For the text-containing cell, return its midpoint in [x, y] coordinate format. 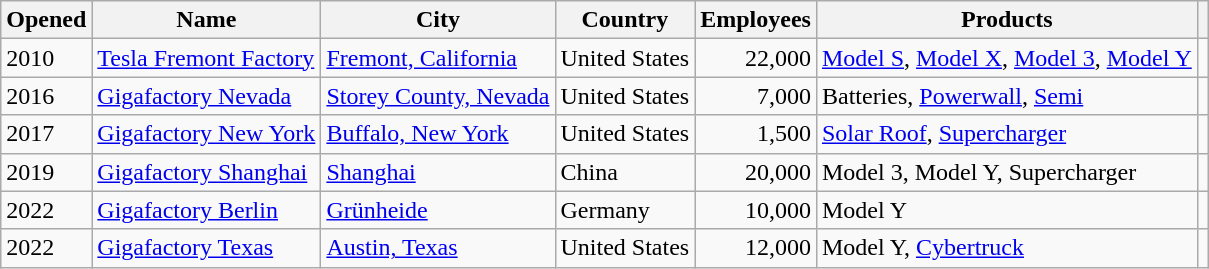
Products [1006, 20]
2016 [46, 96]
Country [625, 20]
2019 [46, 172]
Gigafactory Nevada [206, 96]
Model Y, Cybertruck [1006, 248]
20,000 [756, 172]
Germany [625, 210]
Name [206, 20]
Buffalo, New York [438, 134]
Fremont, California [438, 58]
Opened [46, 20]
Model Y [1006, 210]
Solar Roof, Supercharger [1006, 134]
Gigafactory Texas [206, 248]
Model S, Model X, Model 3, Model Y [1006, 58]
Gigafactory Shanghai [206, 172]
Gigafactory Berlin [206, 210]
Storey County, Nevada [438, 96]
7,000 [756, 96]
12,000 [756, 248]
Austin, Texas [438, 248]
Model 3, Model Y, Supercharger [1006, 172]
Batteries, Powerwall, Semi [1006, 96]
Shanghai [438, 172]
10,000 [756, 210]
Tesla Fremont Factory [206, 58]
2010 [46, 58]
Grünheide [438, 210]
1,500 [756, 134]
City [438, 20]
22,000 [756, 58]
2017 [46, 134]
Employees [756, 20]
China [625, 172]
Gigafactory New York [206, 134]
